Find where the given text appears and provide that cell's center as [x, y] coordinate. 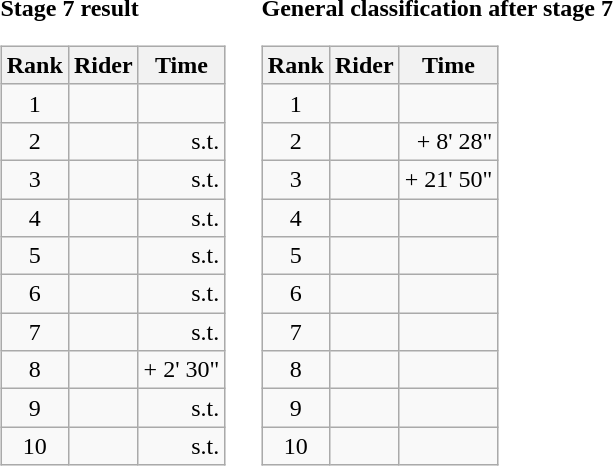
+ 21' 50" [448, 179]
+ 2' 30" [182, 370]
+ 8' 28" [448, 141]
